Return the [x, y] coordinate for the center point of the cell that contains the specified text.  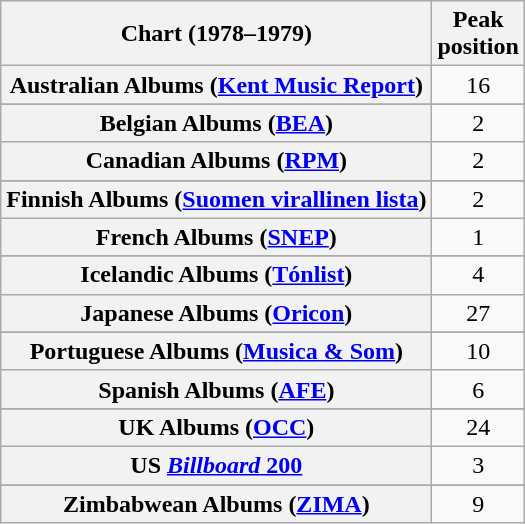
10 [478, 351]
24 [478, 427]
9 [478, 503]
3 [478, 465]
Canadian Albums (RPM) [216, 161]
1 [478, 237]
Belgian Albums (BEA) [216, 123]
Icelandic Albums (Tónlist) [216, 275]
6 [478, 389]
27 [478, 313]
Portuguese Albums (Musica & Som) [216, 351]
French Albums (SNEP) [216, 237]
Chart (1978–1979) [216, 34]
Japanese Albums (Oricon) [216, 313]
Zimbabwean Albums (ZIMA) [216, 503]
Peak position [478, 34]
US Billboard 200 [216, 465]
16 [478, 85]
4 [478, 275]
Australian Albums (Kent Music Report) [216, 85]
Finnish Albums (Suomen virallinen lista) [216, 199]
Spanish Albums (AFE) [216, 389]
UK Albums (OCC) [216, 427]
